Return [x, y] of the center of cell containing provided text 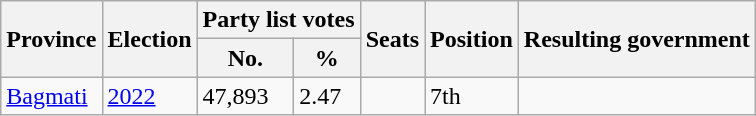
Election [150, 39]
No. [246, 58]
Province [52, 39]
Position [472, 39]
7th [472, 96]
% [327, 58]
47,893 [246, 96]
2.47 [327, 96]
Seats [392, 39]
2022 [150, 96]
Party list votes [278, 20]
Resulting government [636, 39]
Bagmati [52, 96]
